Return the [X, Y] coordinate for the center point of the cell that contains the specified text.  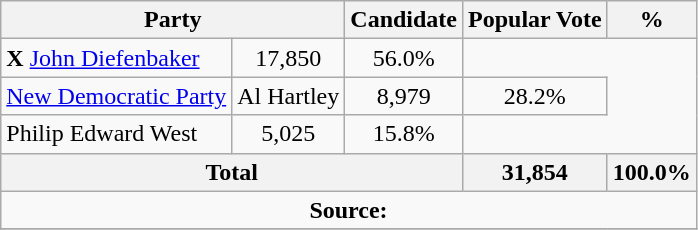
28.2% [536, 96]
5,025 [288, 134]
Total [232, 172]
Philip Edward West [116, 134]
Popular Vote [536, 20]
15.8% [404, 134]
X John Diefenbaker [116, 58]
8,979 [404, 96]
Al Hartley [288, 96]
17,850 [288, 58]
100.0% [652, 172]
% [652, 20]
Source: [348, 210]
Party [173, 20]
31,854 [536, 172]
Candidate [404, 20]
56.0% [404, 58]
New Democratic Party [116, 96]
